Pinpoint the cell where the given text exists, returning its [X, Y] midpoint coordinate. 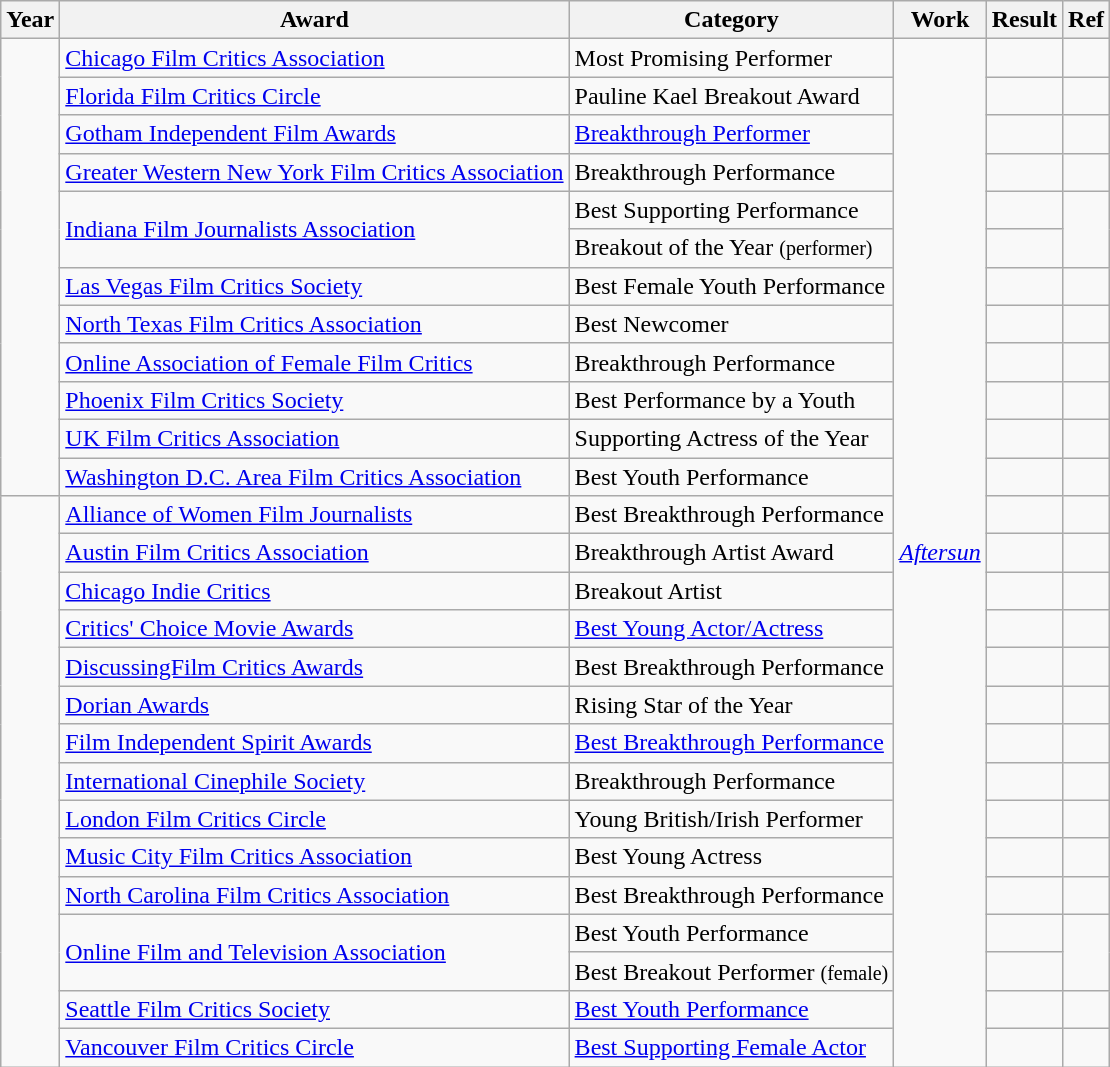
Best Performance by a Youth [732, 400]
Best Female Youth Performance [732, 286]
Result [1024, 20]
Music City Film Critics Association [314, 857]
Online Association of Female Film Critics [314, 362]
Washington D.C. Area Film Critics Association [314, 477]
Greater Western New York Film Critics Association [314, 172]
Best Young Actress [732, 857]
Best Supporting Performance [732, 210]
Ref [1086, 20]
Austin Film Critics Association [314, 553]
Year [30, 20]
UK Film Critics Association [314, 438]
Rising Star of the Year [732, 705]
London Film Critics Circle [314, 819]
International Cinephile Society [314, 781]
Award [314, 20]
Breakthrough Performer [732, 134]
Aftersun [940, 553]
Online Film and Television Association [314, 952]
Indiana Film Journalists Association [314, 229]
North Texas Film Critics Association [314, 324]
Critics' Choice Movie Awards [314, 629]
Florida Film Critics Circle [314, 96]
Young British/Irish Performer [732, 819]
Breakthrough Artist Award [732, 553]
Vancouver Film Critics Circle [314, 1047]
Breakout Artist [732, 591]
Best Supporting Female Actor [732, 1047]
Breakout of the Year (performer) [732, 248]
Most Promising Performer [732, 58]
DiscussingFilm Critics Awards [314, 667]
Work [940, 20]
Seattle Film Critics Society [314, 1009]
Best Young Actor/Actress [732, 629]
Pauline Kael Breakout Award [732, 96]
North Carolina Film Critics Association [314, 895]
Chicago Indie Critics [314, 591]
Category [732, 20]
Chicago Film Critics Association [314, 58]
Dorian Awards [314, 705]
Alliance of Women Film Journalists [314, 515]
Gotham Independent Film Awards [314, 134]
Las Vegas Film Critics Society [314, 286]
Best Newcomer [732, 324]
Phoenix Film Critics Society [314, 400]
Best Breakout Performer (female) [732, 971]
Supporting Actress of the Year [732, 438]
Film Independent Spirit Awards [314, 743]
